Determine the (X, Y) coordinate at the center of the cell enclosing the given text.  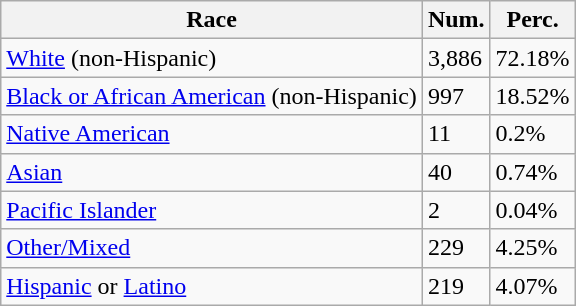
3,886 (456, 58)
White (non-Hispanic) (212, 58)
997 (456, 96)
Hispanic or Latino (212, 286)
18.52% (532, 96)
Num. (456, 20)
72.18% (532, 58)
Pacific Islander (212, 210)
Race (212, 20)
4.25% (532, 248)
2 (456, 210)
0.2% (532, 134)
Other/Mixed (212, 248)
219 (456, 286)
4.07% (532, 286)
Perc. (532, 20)
Black or African American (non-Hispanic) (212, 96)
Native American (212, 134)
0.74% (532, 172)
229 (456, 248)
11 (456, 134)
0.04% (532, 210)
Asian (212, 172)
40 (456, 172)
